Scan for the cell matching the given text and deliver its (x, y) coordinate at center. 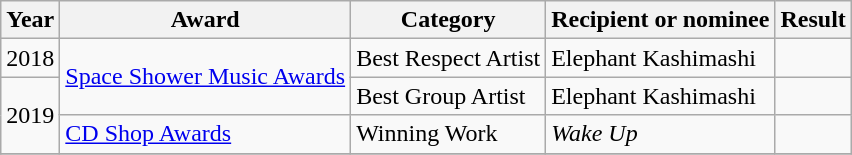
Wake Up (660, 134)
Best Respect Artist (448, 58)
Recipient or nominee (660, 20)
Year (30, 20)
Best Group Artist (448, 96)
CD Shop Awards (206, 134)
2018 (30, 58)
Category (448, 20)
2019 (30, 115)
Award (206, 20)
Space Shower Music Awards (206, 77)
Result (813, 20)
Winning Work (448, 134)
